Extract the [X, Y] coordinate from the center of the cell holding the provided text.  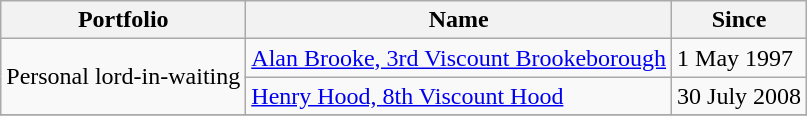
Name [459, 20]
Since [740, 20]
30 July 2008 [740, 96]
Henry Hood, 8th Viscount Hood [459, 96]
Portfolio [124, 20]
1 May 1997 [740, 58]
Personal lord-in-waiting [124, 77]
Alan Brooke, 3rd Viscount Brookeborough [459, 58]
